Provide the (x, y) coordinate of the cell's center where the given text is located.  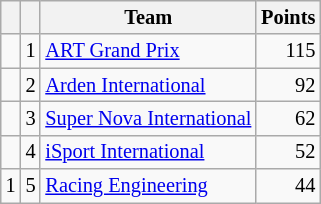
92 (288, 85)
Super Nova International (148, 118)
Racing Engineering (148, 186)
Points (288, 17)
iSport International (148, 152)
5 (31, 186)
44 (288, 186)
52 (288, 152)
62 (288, 118)
3 (31, 118)
115 (288, 51)
ART Grand Prix (148, 51)
Team (148, 17)
2 (31, 85)
4 (31, 152)
Arden International (148, 85)
